Scan for the cell matching the given text and deliver its [X, Y] coordinate at center. 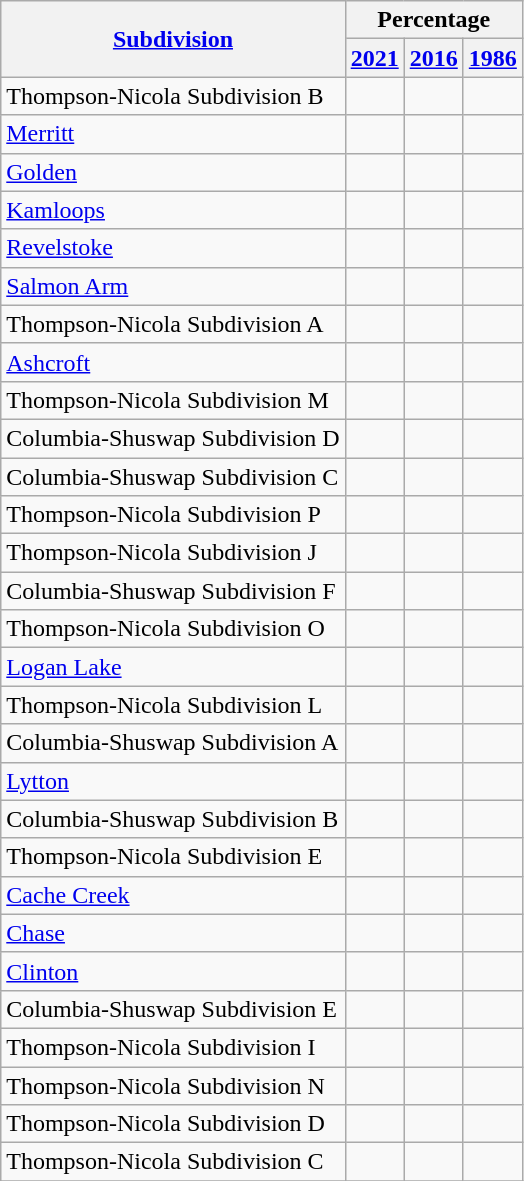
Salmon Arm [173, 286]
Ashcroft [173, 362]
Subdivision [173, 39]
Columbia-Shuswap Subdivision D [173, 438]
Revelstoke [173, 248]
Columbia-Shuswap Subdivision B [173, 819]
Thompson-Nicola Subdivision D [173, 1124]
Thompson-Nicola Subdivision M [173, 400]
Thompson-Nicola Subdivision P [173, 515]
Thompson-Nicola Subdivision J [173, 553]
Thompson-Nicola Subdivision I [173, 1047]
1986 [492, 58]
Percentage [434, 20]
Chase [173, 933]
Columbia-Shuswap Subdivision F [173, 591]
Thompson-Nicola Subdivision C [173, 1162]
Columbia-Shuswap Subdivision A [173, 743]
Golden [173, 172]
Thompson-Nicola Subdivision O [173, 629]
Thompson-Nicola Subdivision B [173, 96]
Thompson-Nicola Subdivision L [173, 705]
Kamloops [173, 210]
Thompson-Nicola Subdivision N [173, 1085]
Thompson-Nicola Subdivision E [173, 857]
Cache Creek [173, 895]
Columbia-Shuswap Subdivision C [173, 477]
Thompson-Nicola Subdivision A [173, 324]
Columbia-Shuswap Subdivision E [173, 1009]
Logan Lake [173, 667]
Lytton [173, 781]
Merritt [173, 134]
2016 [434, 58]
Clinton [173, 971]
2021 [374, 58]
